From the cell containing the given text, extract its center point as (x, y) coordinate. 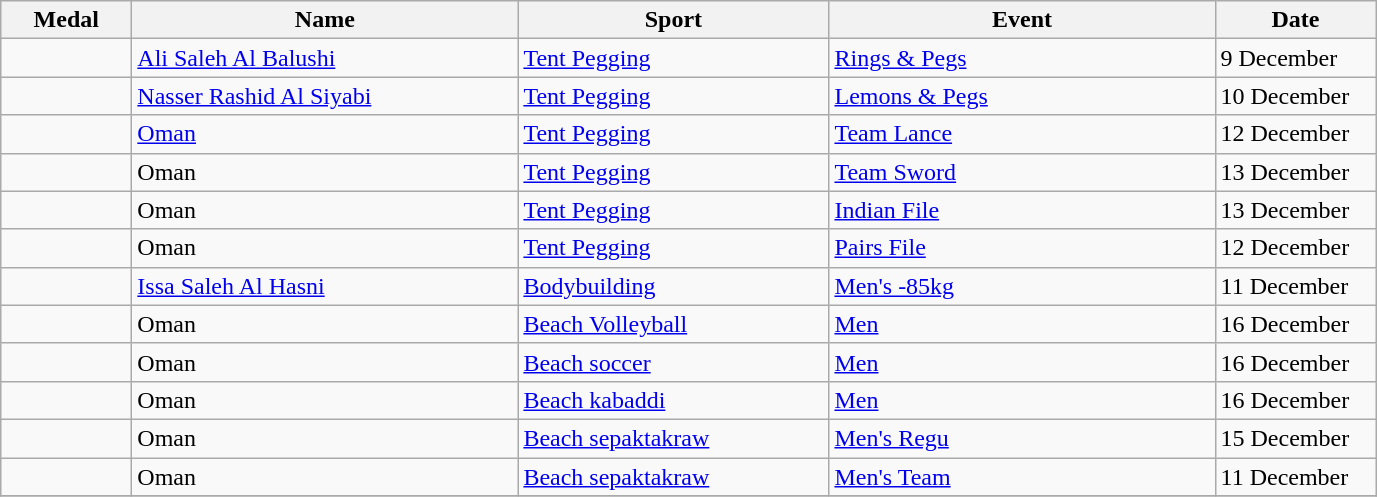
Team Sword (1022, 172)
10 December (1296, 96)
Beach Volleyball (674, 324)
Men's Team (1022, 477)
15 December (1296, 438)
Men's Regu (1022, 438)
Lemons & Pegs (1022, 96)
Bodybuilding (674, 286)
Men's -85kg (1022, 286)
Nasser Rashid Al Siyabi (325, 96)
9 December (1296, 58)
Name (325, 20)
Indian File (1022, 210)
Ali Saleh Al Balushi (325, 58)
Beach soccer (674, 362)
Pairs File (1022, 248)
Event (1022, 20)
Sport (674, 20)
Medal (66, 20)
Beach kabaddi (674, 400)
Date (1296, 20)
Rings & Pegs (1022, 58)
Team Lance (1022, 134)
Issa Saleh Al Hasni (325, 286)
